Output the [X, Y] coordinate of the center of the cell containing the given text.  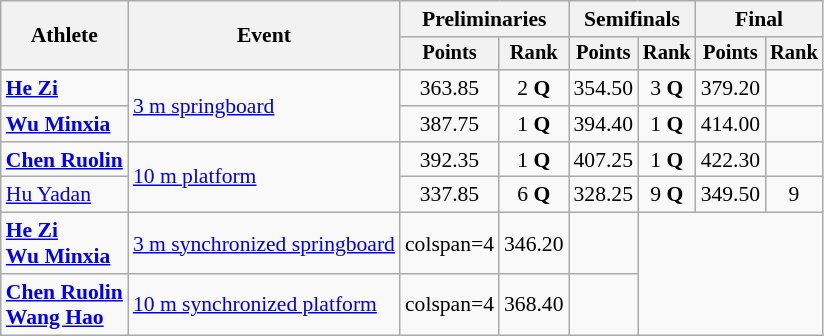
10 m platform [264, 178]
379.20 [730, 88]
Athlete [64, 36]
Final [760, 19]
Chen RuolinWang Hao [64, 304]
Semifinals [632, 19]
He Zi [64, 88]
3 m springboard [264, 106]
3 Q [667, 88]
Chen Ruolin [64, 160]
Preliminaries [484, 19]
3 m synchronized springboard [264, 244]
387.75 [450, 124]
394.40 [602, 124]
9 [794, 195]
407.25 [602, 160]
Event [264, 36]
337.85 [450, 195]
392.35 [450, 160]
349.50 [730, 195]
363.85 [450, 88]
10 m synchronized platform [264, 304]
368.40 [534, 304]
He ZiWu Minxia [64, 244]
Hu Yadan [64, 195]
9 Q [667, 195]
422.30 [730, 160]
Wu Minxia [64, 124]
414.00 [730, 124]
6 Q [534, 195]
328.25 [602, 195]
346.20 [534, 244]
2 Q [534, 88]
354.50 [602, 88]
